Extract the (x, y) coordinate from the center of the cell holding the provided text.  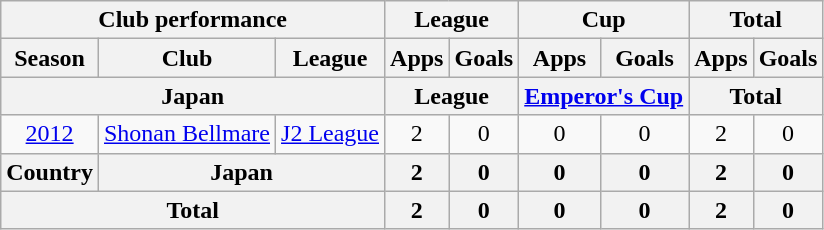
Cup (604, 20)
Country (50, 172)
Club (186, 58)
J2 League (330, 134)
Season (50, 58)
Shonan Bellmare (186, 134)
Club performance (193, 20)
2012 (50, 134)
Emperor's Cup (604, 96)
